Scan for the cell matching the given text and deliver its (x, y) coordinate at center. 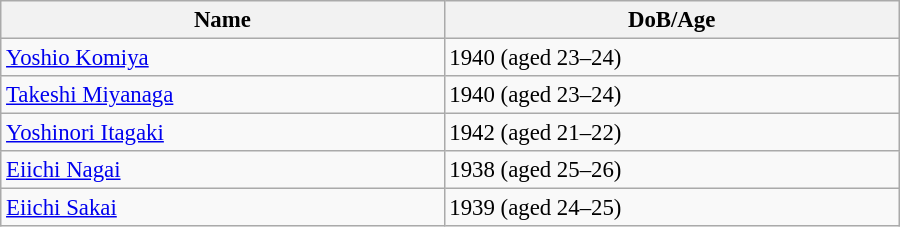
1938 (aged 25–26) (672, 170)
Yoshinori Itagaki (222, 133)
DoB/Age (672, 20)
Yoshio Komiya (222, 58)
Eiichi Sakai (222, 208)
Name (222, 20)
1942 (aged 21–22) (672, 133)
Takeshi Miyanaga (222, 95)
1939 (aged 24–25) (672, 208)
Eiichi Nagai (222, 170)
